Locate the cell with the specified text and output its (x, y) center coordinate. 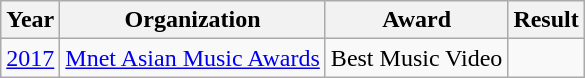
Year (30, 20)
Mnet Asian Music Awards (193, 58)
2017 (30, 58)
Result (546, 20)
Award (416, 20)
Organization (193, 20)
Best Music Video (416, 58)
